Search for the cell housing the specified text and yield its (X, Y) center coordinate. 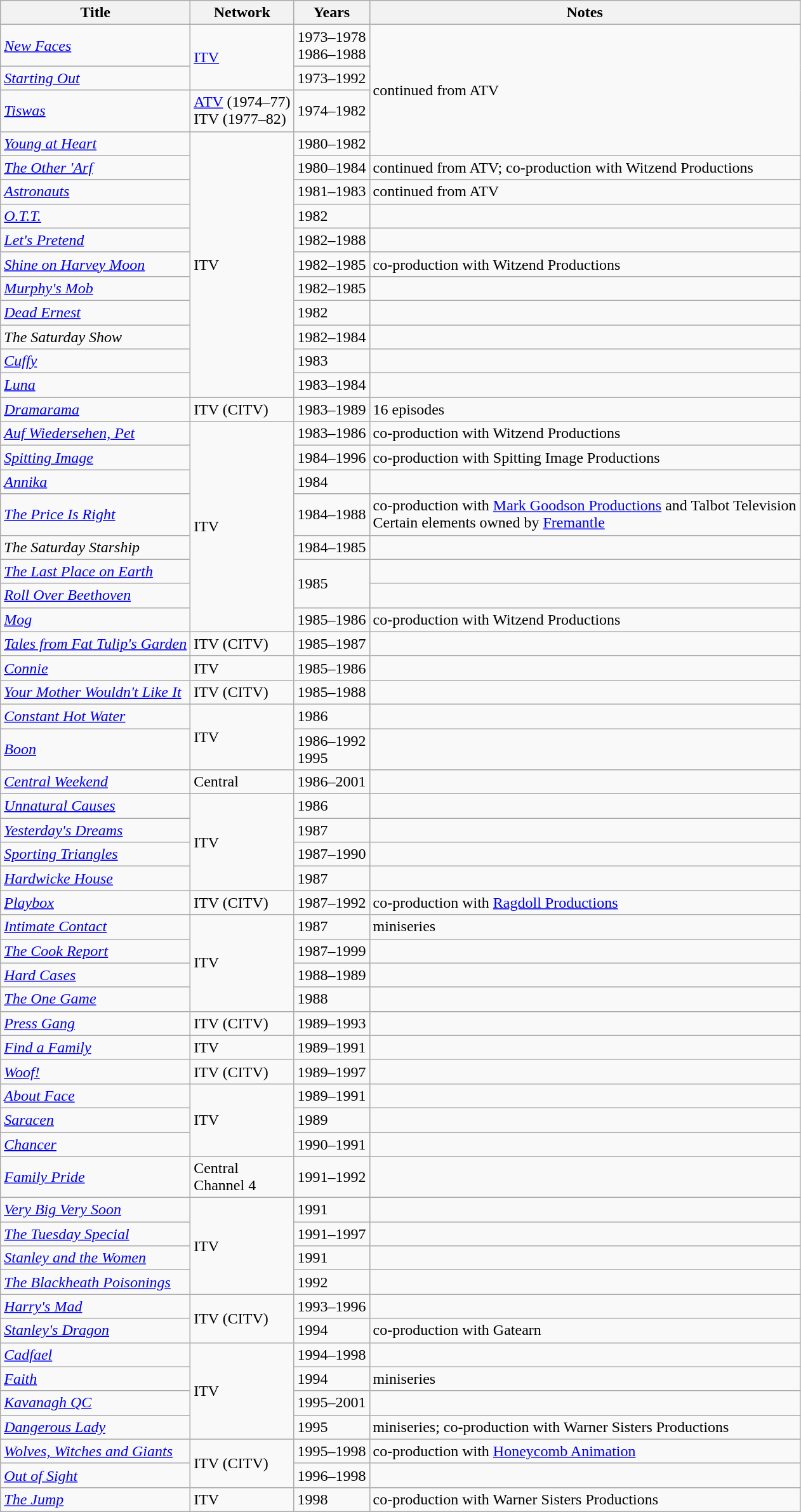
1988–1989 (331, 975)
About Face (95, 1096)
Title (95, 13)
1984 (331, 482)
Spitting Image (95, 458)
Auf Wiedersehen, Pet (95, 434)
1981–1983 (331, 192)
1989–1993 (331, 1023)
1984–1996 (331, 458)
Central (242, 782)
1984–1988 (331, 514)
1995–2001 (331, 1403)
Faith (95, 1379)
Tales from Fat Tulip's Garden (95, 644)
Woof! (95, 1071)
The Blackheath Poisonings (95, 1282)
Hardwicke House (95, 879)
co-production with Warner Sisters Productions (585, 1499)
O.T.T. (95, 216)
1980–1984 (331, 168)
1974–1982 (331, 110)
Years (331, 13)
Let's Pretend (95, 240)
New Faces (95, 46)
1993–1996 (331, 1306)
Find a Family (95, 1047)
Dramarama (95, 409)
1982–1988 (331, 240)
1983–1984 (331, 385)
Network (242, 13)
Annika (95, 482)
co-production with Honeycomb Animation (585, 1451)
The One Game (95, 999)
ATV (1974–77)ITV (1977–82) (242, 110)
1998 (331, 1499)
1973–19781986–1988 (331, 46)
16 episodes (585, 409)
Yesterday's Dreams (95, 830)
co-production with Mark Goodson Productions and Talbot TelevisionCertain elements owned by Fremantle (585, 514)
Starting Out (95, 78)
Press Gang (95, 1023)
The Other 'Arf (95, 168)
1983 (331, 361)
Hard Cases (95, 975)
1992 (331, 1282)
Out of Sight (95, 1475)
Your Mother Wouldn't Like It (95, 692)
Notes (585, 13)
1995 (331, 1427)
Luna (95, 385)
continued from ATV; co-production with Witzend Productions (585, 168)
Cadfael (95, 1355)
co-production with Gatearn (585, 1330)
Intimate Contact (95, 927)
Stanley and the Women (95, 1258)
Stanley's Dragon (95, 1330)
Chancer (95, 1144)
1991–1997 (331, 1234)
Harry's Mad (95, 1306)
Dead Ernest (95, 312)
1985–1987 (331, 644)
Tiswas (95, 110)
co-production with Spitting Image Productions (585, 458)
Constant Hot Water (95, 716)
miniseries; co-production with Warner Sisters Productions (585, 1427)
The Price Is Right (95, 514)
1986–2001 (331, 782)
Cuffy (95, 361)
1985–1988 (331, 692)
1984–1985 (331, 547)
1973–1992 (331, 78)
1988 (331, 999)
Boon (95, 749)
1980–1982 (331, 143)
Very Big Very Soon (95, 1210)
Murphy's Mob (95, 288)
Shine on Harvey Moon (95, 264)
Mog (95, 620)
1986–19921995 (331, 749)
The Cook Report (95, 951)
1987–1990 (331, 854)
The Tuesday Special (95, 1234)
Sporting Triangles (95, 854)
1983–1986 (331, 434)
1982–1984 (331, 337)
The Last Place on Earth (95, 571)
1985 (331, 583)
The Saturday Show (95, 337)
1990–1991 (331, 1144)
1987–1999 (331, 951)
1995–1998 (331, 1451)
1994–1998 (331, 1355)
The Jump (95, 1499)
1989–1997 (331, 1071)
1989 (331, 1120)
The Saturday Starship (95, 547)
Saracen (95, 1120)
Dangerous Lady (95, 1427)
1996–1998 (331, 1475)
Wolves, Witches and Giants (95, 1451)
Unnatural Causes (95, 806)
Kavanagh QC (95, 1403)
1983–1989 (331, 409)
Family Pride (95, 1177)
Central Weekend (95, 782)
Roll Over Beethoven (95, 595)
Astronauts (95, 192)
Playbox (95, 903)
CentralChannel 4 (242, 1177)
1991–1992 (331, 1177)
Young at Heart (95, 143)
Connie (95, 668)
1987–1992 (331, 903)
co-production with Ragdoll Productions (585, 903)
